Determine the (x, y) coordinate at the center of the cell enclosing the given text.  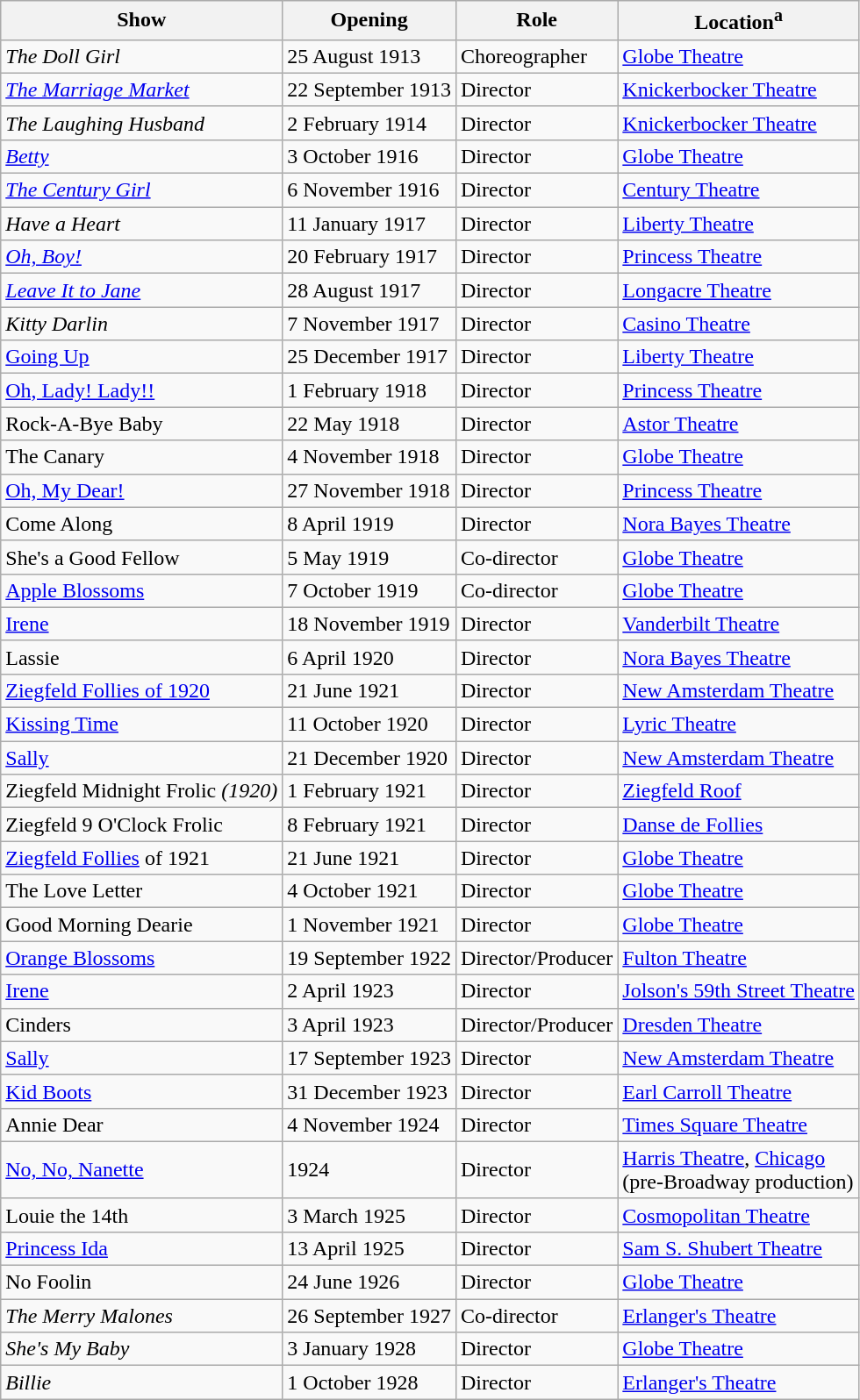
Leave It to Jane (142, 290)
Opening (369, 21)
Ziegfeld Midnight Frolic (1920) (142, 791)
3 March 1925 (369, 1215)
11 October 1920 (369, 725)
The Marriage Market (142, 89)
Lyric Theatre (739, 725)
1 February 1918 (369, 390)
31 December 1923 (369, 1091)
The Laughing Husband (142, 123)
3 October 1916 (369, 156)
The Merry Malones (142, 1316)
6 April 1920 (369, 657)
Princess Ida (142, 1248)
Betty (142, 156)
Earl Carroll Theatre (739, 1091)
Louie the 14th (142, 1215)
Come Along (142, 524)
3 January 1928 (369, 1349)
Kissing Time (142, 725)
The Century Girl (142, 190)
Cosmopolitan Theatre (739, 1215)
1 February 1921 (369, 791)
Times Square Theatre (739, 1125)
Good Morning Dearie (142, 925)
No, No, Nanette (142, 1170)
Ziegfeld 9 O'Clock Frolic (142, 825)
Casino Theatre (739, 324)
3 April 1923 (369, 1025)
Longacre Theatre (739, 290)
The Love Letter (142, 891)
4 October 1921 (369, 891)
Oh, My Dear! (142, 490)
27 November 1918 (369, 490)
17 September 1923 (369, 1058)
1 October 1928 (369, 1382)
No Foolin (142, 1282)
Ziegfeld Follies of 1920 (142, 690)
She's a Good Fellow (142, 557)
Danse de Follies (739, 825)
21 December 1920 (369, 758)
Sam S. Shubert Theatre (739, 1248)
19 September 1922 (369, 958)
20 February 1917 (369, 257)
Ziegfeld Roof (739, 791)
Annie Dear (142, 1125)
Choreographer (536, 56)
26 September 1927 (369, 1316)
Fulton Theatre (739, 958)
Going Up (142, 357)
Dresden Theatre (739, 1025)
Century Theatre (739, 190)
Lassie (142, 657)
The Canary (142, 457)
25 December 1917 (369, 357)
Have a Heart (142, 224)
Locationa (739, 21)
7 November 1917 (369, 324)
Cinders (142, 1025)
28 August 1917 (369, 290)
8 April 1919 (369, 524)
6 November 1916 (369, 190)
22 May 1918 (369, 424)
2 February 1914 (369, 123)
Kitty Darlin (142, 324)
Oh, Boy! (142, 257)
25 August 1913 (369, 56)
Rock-A-Bye Baby (142, 424)
Orange Blossoms (142, 958)
Oh, Lady! Lady!! (142, 390)
1 November 1921 (369, 925)
11 January 1917 (369, 224)
24 June 1926 (369, 1282)
2 April 1923 (369, 991)
Apple Blossoms (142, 590)
22 September 1913 (369, 89)
8 February 1921 (369, 825)
7 October 1919 (369, 590)
4 November 1918 (369, 457)
Role (536, 21)
5 May 1919 (369, 557)
Kid Boots (142, 1091)
Show (142, 21)
18 November 1919 (369, 624)
4 November 1924 (369, 1125)
Billie (142, 1382)
The Doll Girl (142, 56)
Astor Theatre (739, 424)
Harris Theatre, Chicago(pre-Broadway production) (739, 1170)
13 April 1925 (369, 1248)
1924 (369, 1170)
Ziegfeld Follies of 1921 (142, 858)
Jolson's 59th Street Theatre (739, 991)
Vanderbilt Theatre (739, 624)
She's My Baby (142, 1349)
